Scan for the cell matching the given text and deliver its (x, y) coordinate at center. 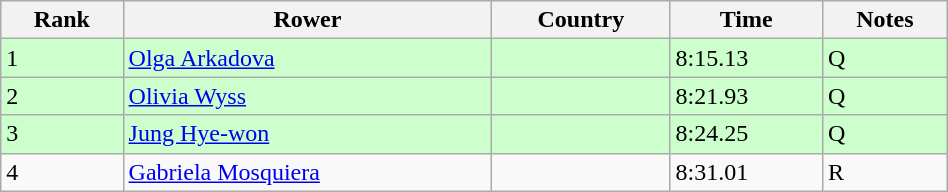
8:31.01 (746, 172)
2 (62, 96)
Country (581, 20)
Jung Hye-won (308, 134)
Notes (886, 20)
Time (746, 20)
Gabriela Mosquiera (308, 172)
Olga Arkadova (308, 58)
Olivia Wyss (308, 96)
1 (62, 58)
R (886, 172)
8:24.25 (746, 134)
8:15.13 (746, 58)
3 (62, 134)
8:21.93 (746, 96)
4 (62, 172)
Rower (308, 20)
Rank (62, 20)
